Search for the cell housing the specified text and yield its [x, y] center coordinate. 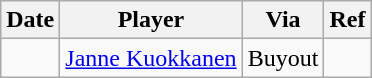
Date [30, 20]
Ref [348, 20]
Via [283, 20]
Player [151, 20]
Buyout [283, 58]
Janne Kuokkanen [151, 58]
